Identify which cell holds the provided text, then report its [X, Y] central coordinate. 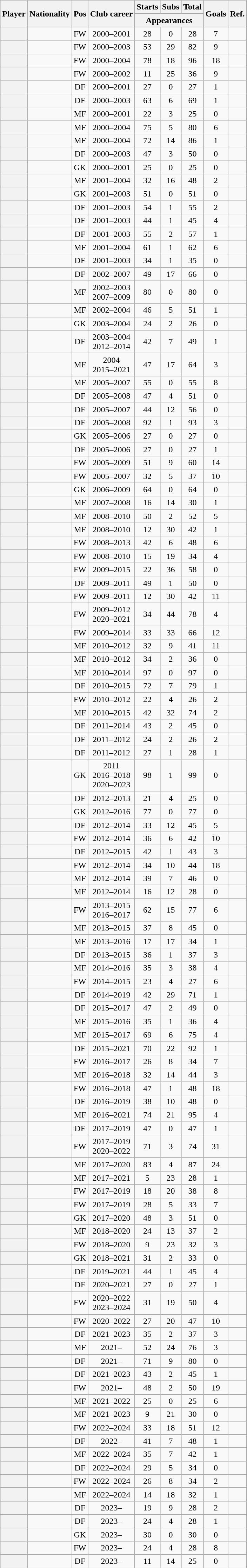
95 [193, 1115]
2012–2016 [112, 812]
2016–2021 [112, 1115]
20112016–20182020–2023 [112, 775]
2016–2017 [112, 1061]
2010–2014 [112, 673]
2013–20152016–2017 [112, 910]
2008–2013 [112, 543]
63 [147, 100]
2020–2021 [112, 1285]
2020–20222023–2024 [112, 1302]
2014–2016 [112, 968]
98 [147, 775]
2003–2004 [112, 323]
Nationality [49, 14]
2009–20122020–2021 [112, 614]
2011–2014 [112, 726]
2015–2016 [112, 1021]
56 [193, 409]
79 [193, 686]
2012–2013 [112, 798]
Ref. [237, 14]
2019–2021 [112, 1271]
82 [193, 47]
2009–2014 [112, 633]
2012–2015 [112, 852]
13 [171, 1231]
2020–2022 [112, 1321]
Starts [147, 7]
Goals [216, 14]
2002–2004 [112, 310]
2016–2019 [112, 1102]
2002–20032007–2009 [112, 292]
70 [147, 1048]
2018–2021 [112, 1258]
2003–20042012–2014 [112, 342]
60 [193, 463]
Club career [112, 14]
2009–2015 [112, 569]
54 [147, 207]
2017–20192020–2022 [112, 1147]
86 [193, 140]
87 [193, 1165]
2015–2021 [112, 1048]
96 [193, 60]
Total [193, 7]
2000–2002 [112, 74]
39 [147, 879]
99 [193, 775]
83 [147, 1165]
2021–2022 [112, 1401]
2014–2015 [112, 981]
Pos [80, 14]
53 [147, 47]
2002–2007 [112, 274]
58 [193, 569]
2022– [112, 1441]
2013–2016 [112, 941]
93 [193, 423]
20042015–2021 [112, 364]
61 [147, 247]
76 [193, 1348]
Appearances [169, 20]
2014–2019 [112, 995]
2005–2009 [112, 463]
2017–2021 [112, 1178]
57 [193, 234]
Subs [171, 7]
2006–2009 [112, 489]
2007–2008 [112, 503]
Player [14, 14]
